Output the (X, Y) coordinate of the center of the cell containing the given text.  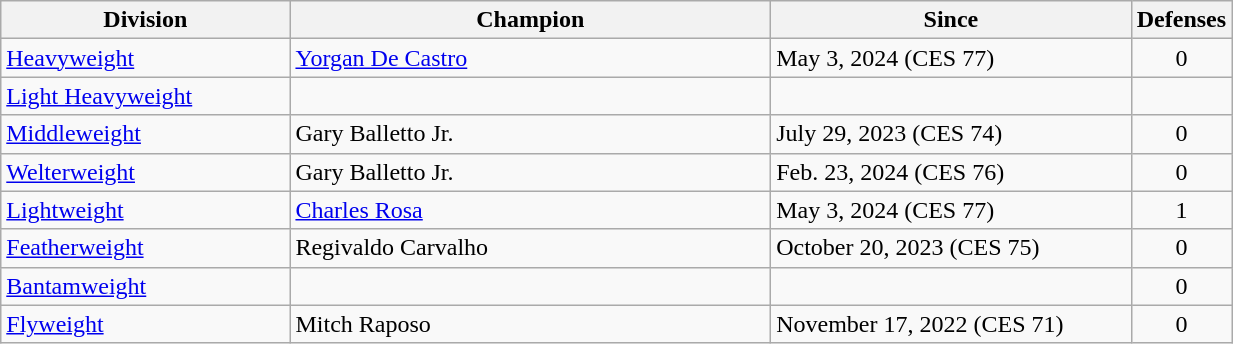
Defenses (1181, 20)
1 (1181, 210)
Champion (530, 20)
July 29, 2023 (CES 74) (952, 134)
October 20, 2023 (CES 75) (952, 248)
Yorgan De Castro (530, 58)
Light Heavyweight (146, 96)
Regivaldo Carvalho (530, 248)
Bantamweight (146, 286)
Heavyweight (146, 58)
Feb. 23, 2024 (CES 76) (952, 172)
Mitch Raposo (530, 324)
Welterweight (146, 172)
Lightweight (146, 210)
Since (952, 20)
Middleweight (146, 134)
Flyweight (146, 324)
Division (146, 20)
November 17, 2022 (CES 71) (952, 324)
Charles Rosa (530, 210)
Featherweight (146, 248)
